Determine the (x, y) coordinate at the center of the cell enclosing the given text.  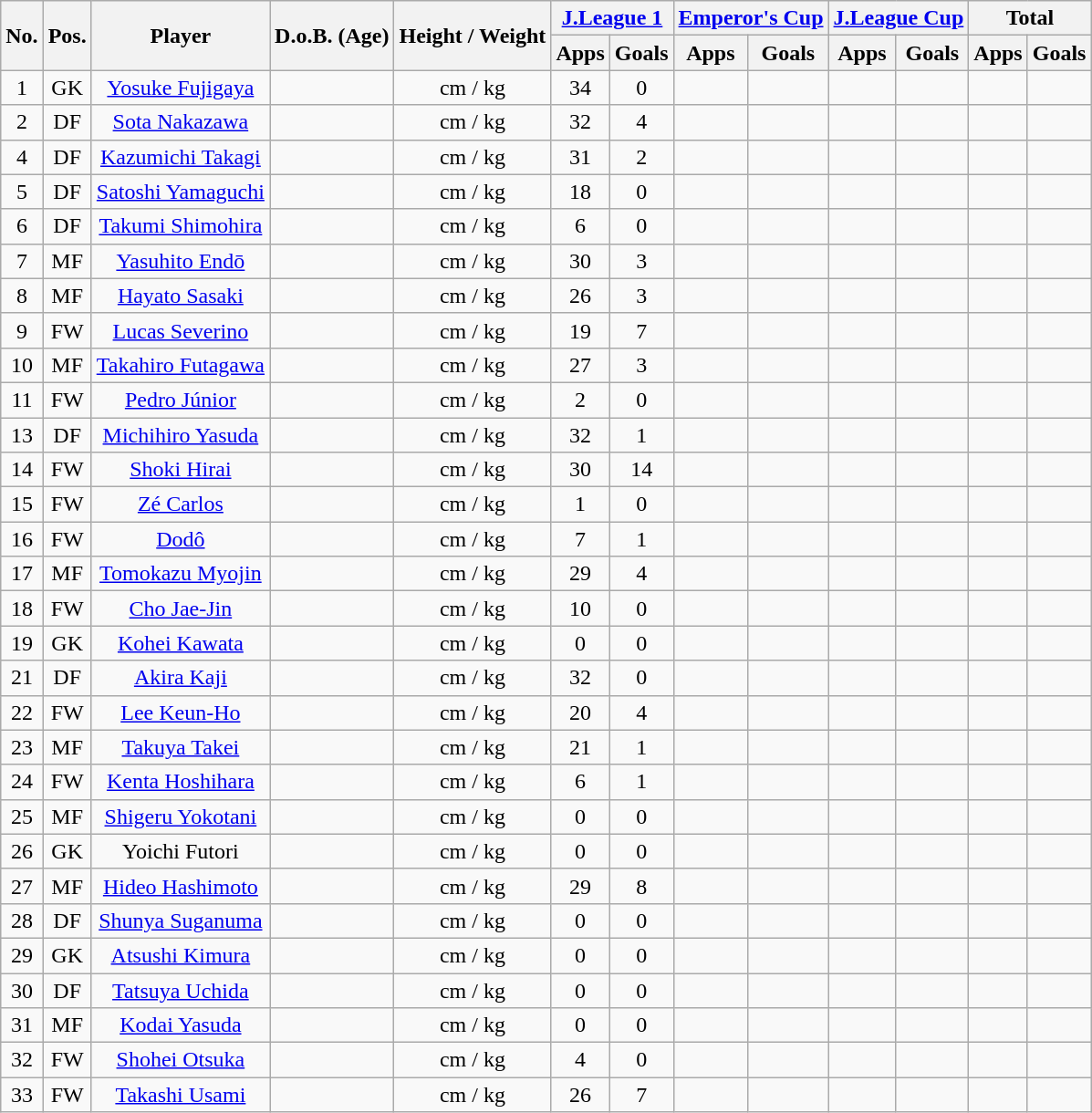
Atsushi Kimura (181, 955)
J.League Cup (899, 18)
25 (22, 817)
23 (22, 747)
Shoki Hirai (181, 470)
Total (1030, 18)
Yasuhito Endō (181, 261)
Akira Kaji (181, 678)
33 (22, 1095)
Pedro Júnior (181, 400)
Cho Jae-Jin (181, 609)
34 (580, 88)
Kodai Yasuda (181, 1025)
Height / Weight (473, 36)
5 (22, 192)
Kohei Kawata (181, 643)
Emperor's Cup (751, 18)
Shunya Suganuma (181, 921)
Kenta Hoshihara (181, 782)
Player (181, 36)
Dodô (181, 539)
Satoshi Yamaguchi (181, 192)
17 (22, 574)
9 (22, 330)
22 (22, 713)
Michihiro Yasuda (181, 435)
J.League 1 (612, 18)
No. (22, 36)
11 (22, 400)
Yoichi Futori (181, 851)
Takuya Takei (181, 747)
Kazumichi Takagi (181, 157)
13 (22, 435)
Shigeru Yokotani (181, 817)
Shohei Otsuka (181, 1060)
Takashi Usami (181, 1095)
Takahiro Futagawa (181, 365)
Tatsuya Uchida (181, 990)
16 (22, 539)
Yosuke Fujigaya (181, 88)
20 (580, 713)
Lucas Severino (181, 330)
Tomokazu Myojin (181, 574)
Sota Nakazawa (181, 122)
15 (22, 504)
Zé Carlos (181, 504)
D.o.B. (Age) (332, 36)
Hayato Sasaki (181, 296)
28 (22, 921)
24 (22, 782)
Lee Keun-Ho (181, 713)
Pos. (68, 36)
Takumi Shimohira (181, 226)
Hideo Hashimoto (181, 886)
